Extract the [X, Y] coordinate from the center of the cell holding the provided text.  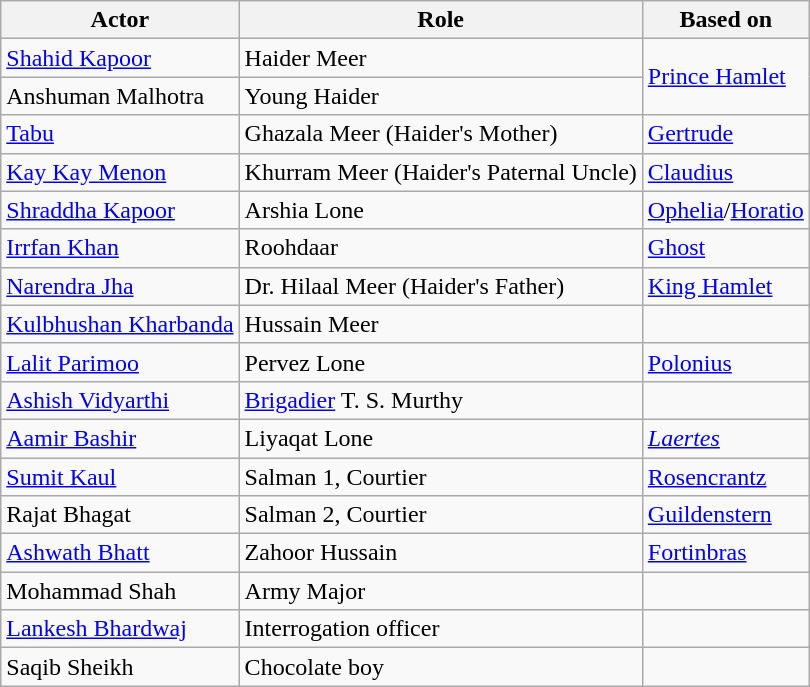
Guildenstern [726, 515]
Haider Meer [440, 58]
Kulbhushan Kharbanda [120, 324]
Tabu [120, 134]
Army Major [440, 591]
Lankesh Bhardwaj [120, 629]
Aamir Bashir [120, 438]
Liyaqat Lone [440, 438]
Polonius [726, 362]
Mohammad Shah [120, 591]
Ghost [726, 248]
Khurram Meer (Haider's Paternal Uncle) [440, 172]
Gertrude [726, 134]
King Hamlet [726, 286]
Ghazala Meer (Haider's Mother) [440, 134]
Shraddha Kapoor [120, 210]
Sumit Kaul [120, 477]
Ophelia/Horatio [726, 210]
Irrfan Khan [120, 248]
Saqib Sheikh [120, 667]
Shahid Kapoor [120, 58]
Salman 2, Courtier [440, 515]
Dr. Hilaal Meer (Haider's Father) [440, 286]
Chocolate boy [440, 667]
Rajat Bhagat [120, 515]
Ashish Vidyarthi [120, 400]
Laertes [726, 438]
Zahoor Hussain [440, 553]
Salman 1, Courtier [440, 477]
Based on [726, 20]
Brigadier T. S. Murthy [440, 400]
Prince Hamlet [726, 77]
Anshuman Malhotra [120, 96]
Narendra Jha [120, 286]
Pervez Lone [440, 362]
Kay Kay Menon [120, 172]
Hussain Meer [440, 324]
Young Haider [440, 96]
Ashwath Bhatt [120, 553]
Lalit Parimoo [120, 362]
Role [440, 20]
Claudius [726, 172]
Arshia Lone [440, 210]
Interrogation officer [440, 629]
Rosencrantz [726, 477]
Actor [120, 20]
Fortinbras [726, 553]
Roohdaar [440, 248]
